Detect which cell encompasses the target text, then output its [X, Y] center coordinate. 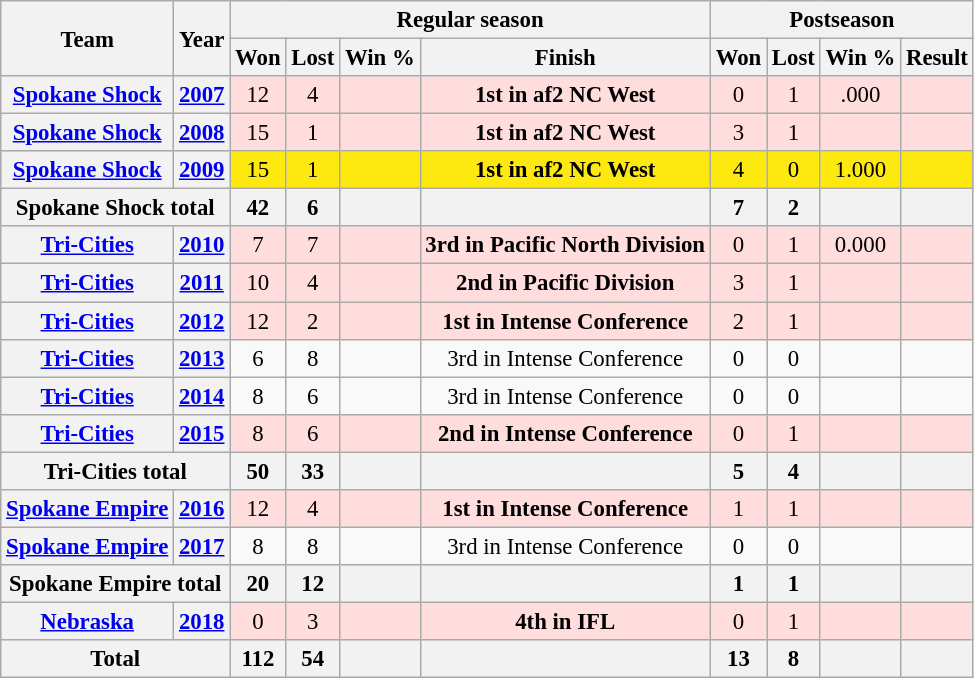
2011 [202, 283]
3rd in Pacific North Division [565, 245]
2015 [202, 433]
2009 [202, 170]
2010 [202, 245]
Team [88, 38]
2012 [202, 321]
Postseason [842, 20]
54 [313, 659]
4th in IFL [565, 621]
Year [202, 38]
1.000 [860, 170]
Spokane Empire total [116, 584]
10 [258, 283]
2013 [202, 358]
2nd in Intense Conference [565, 433]
2nd in Pacific Division [565, 283]
2016 [202, 509]
112 [258, 659]
2008 [202, 133]
2018 [202, 621]
Nebraska [88, 621]
20 [258, 584]
Spokane Shock total [116, 208]
Regular season [470, 20]
50 [258, 471]
5 [738, 471]
33 [313, 471]
Tri-Cities total [116, 471]
Result [938, 58]
Finish [565, 58]
2007 [202, 95]
2017 [202, 546]
13 [738, 659]
42 [258, 208]
2014 [202, 396]
Total [116, 659]
.000 [860, 95]
0.000 [860, 245]
